Capture the cell that displays the provided text and extract its (X, Y) central coordinate. 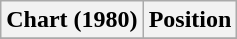
Position (190, 20)
Chart (1980) (72, 20)
